Output the [x, y] coordinate of the center of the cell containing the given text.  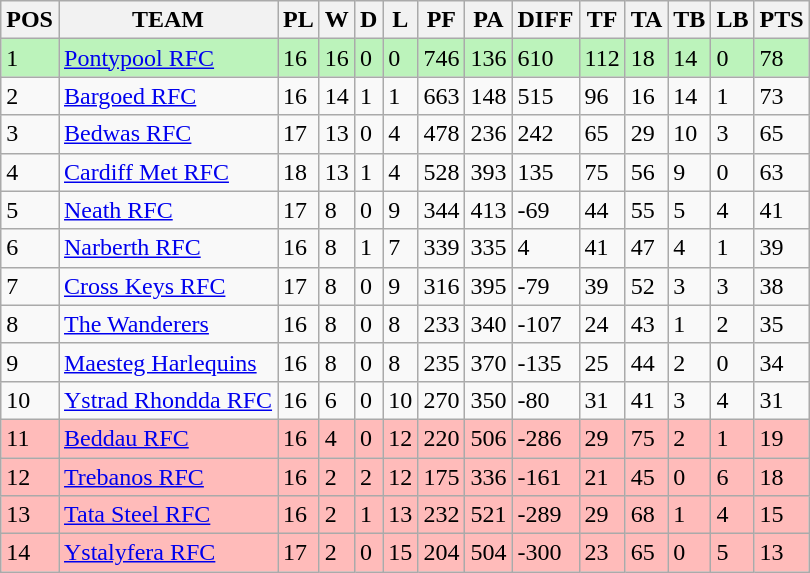
W [336, 20]
11 [30, 438]
Tata Steel RFC [168, 515]
Narberth RFC [168, 248]
POS [30, 20]
515 [546, 96]
96 [602, 96]
23 [602, 553]
PF [442, 20]
204 [442, 553]
Ystrad Rhondda RFC [168, 400]
34 [782, 362]
DIFF [546, 20]
340 [488, 324]
25 [602, 362]
63 [782, 172]
344 [442, 210]
-79 [546, 286]
The Wanderers [168, 324]
Neath RFC [168, 210]
35 [782, 324]
55 [646, 210]
136 [488, 58]
242 [546, 134]
393 [488, 172]
395 [488, 286]
21 [602, 477]
175 [442, 477]
19 [782, 438]
Pontypool RFC [168, 58]
235 [442, 362]
LB [732, 20]
663 [442, 96]
413 [488, 210]
38 [782, 286]
78 [782, 58]
45 [646, 477]
24 [602, 324]
Trebanos RFC [168, 477]
52 [646, 286]
-300 [546, 553]
-286 [546, 438]
Cardiff Met RFC [168, 172]
Bargoed RFC [168, 96]
316 [442, 286]
506 [488, 438]
504 [488, 553]
478 [442, 134]
TA [646, 20]
335 [488, 248]
68 [646, 515]
350 [488, 400]
-135 [546, 362]
Beddau RFC [168, 438]
610 [546, 58]
528 [442, 172]
43 [646, 324]
Bedwas RFC [168, 134]
-80 [546, 400]
-69 [546, 210]
56 [646, 172]
336 [488, 477]
TB [690, 20]
270 [442, 400]
TF [602, 20]
-289 [546, 515]
73 [782, 96]
370 [488, 362]
47 [646, 248]
220 [442, 438]
339 [442, 248]
-107 [546, 324]
PL [299, 20]
L [400, 20]
746 [442, 58]
232 [442, 515]
236 [488, 134]
Ystalyfera RFC [168, 553]
521 [488, 515]
148 [488, 96]
TEAM [168, 20]
233 [442, 324]
-161 [546, 477]
PA [488, 20]
Cross Keys RFC [168, 286]
135 [546, 172]
PTS [782, 20]
112 [602, 58]
Maesteg Harlequins [168, 362]
D [368, 20]
